Detect which cell encompasses the target text, then output its (X, Y) center coordinate. 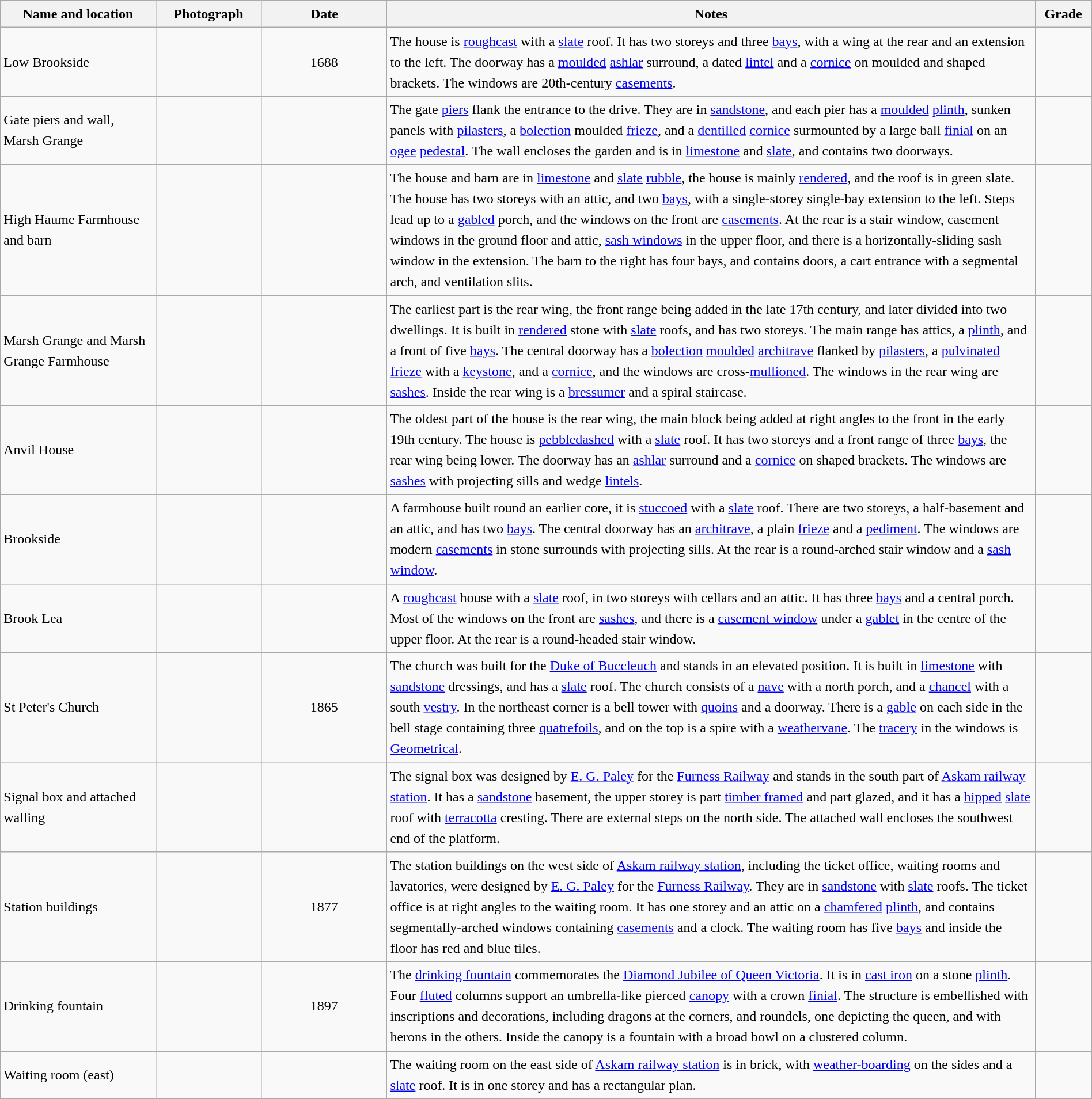
1897 (324, 1006)
High Haume Farmhouse and barn (78, 230)
Low Brookside (78, 62)
Station buildings (78, 906)
Date (324, 14)
Marsh Grange and Marsh Grange Farmhouse (78, 350)
Name and location (78, 14)
1865 (324, 707)
1877 (324, 906)
Notes (711, 14)
Photograph (208, 14)
Drinking fountain (78, 1006)
Gate piers and wall, Marsh Grange (78, 130)
Brookside (78, 539)
1688 (324, 62)
Brook Lea (78, 618)
St Peter's Church (78, 707)
Waiting room (east) (78, 1075)
Signal box and attached walling (78, 807)
Anvil House (78, 450)
Grade (1063, 14)
